Find where the given text appears and provide that cell's center as (X, Y) coordinate. 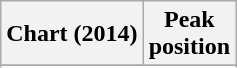
Peakposition (189, 34)
Chart (2014) (72, 34)
